Capture the cell that displays the provided text and extract its (X, Y) central coordinate. 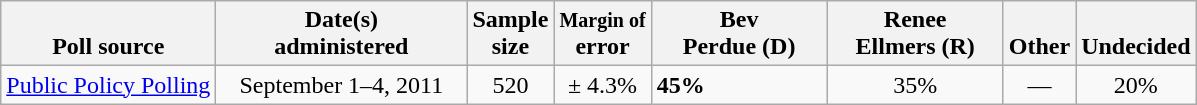
BevPerdue (D) (739, 34)
Margin oferror (602, 34)
Poll source (108, 34)
Public Policy Polling (108, 85)
520 (510, 85)
Date(s)administered (342, 34)
Other (1039, 34)
Samplesize (510, 34)
± 4.3% (602, 85)
ReneeEllmers (R) (915, 34)
— (1039, 85)
September 1–4, 2011 (342, 85)
45% (739, 85)
35% (915, 85)
20% (1136, 85)
Undecided (1136, 34)
